Scan for the cell matching the given text and deliver its [x, y] coordinate at center. 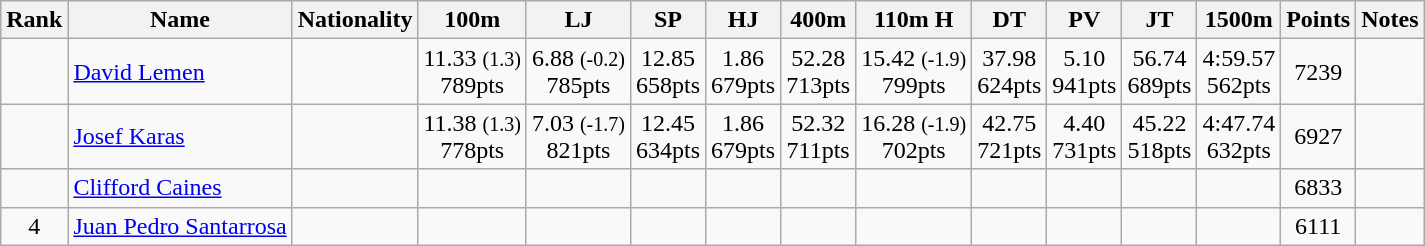
4.40 731pts [1084, 136]
5.10 941pts [1084, 72]
45.22 518pts [1160, 136]
Name [180, 20]
Juan Pedro Santarrosa [180, 226]
11.38 (1.3) 778pts [472, 136]
6.88 (-0.2) 785pts [578, 72]
7.03 (-1.7) 821pts [578, 136]
Nationality [355, 20]
16.28 (-1.9) 702pts [914, 136]
1500m [1239, 20]
David Lemen [180, 72]
12.85 658pts [668, 72]
56.74 689pts [1160, 72]
7239 [1318, 72]
12.45 634pts [668, 136]
52.28 713pts [818, 72]
LJ [578, 20]
110m H [914, 20]
6111 [1318, 226]
15.42 (-1.9) 799pts [914, 72]
4:47.74 632pts [1239, 136]
400m [818, 20]
37.98 624pts [1010, 72]
Points [1318, 20]
Clifford Caines [180, 188]
Josef Karas [180, 136]
6927 [1318, 136]
4:59.57 562pts [1239, 72]
PV [1084, 20]
SP [668, 20]
4 [34, 226]
52.32 711pts [818, 136]
6833 [1318, 188]
HJ [744, 20]
11.33 (1.3) 789pts [472, 72]
Notes [1390, 20]
Rank [34, 20]
JT [1160, 20]
DT [1010, 20]
100m [472, 20]
42.75 721pts [1010, 136]
